Return (X, Y) of the center of cell containing provided text 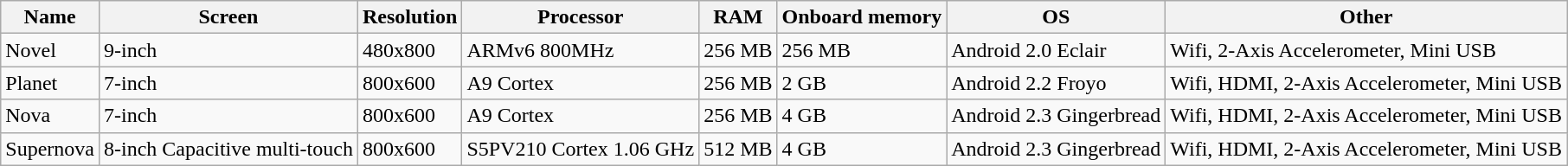
Wifi, 2-Axis Accelerometer, Mini USB (1366, 50)
Other (1366, 17)
Processor (581, 17)
Android 2.0 Eclair (1056, 50)
ARMv6 800MHz (581, 50)
Screen (228, 17)
Novel (50, 50)
OS (1056, 17)
512 MB (738, 149)
9-inch (228, 50)
2 GB (862, 83)
Supernova (50, 149)
RAM (738, 17)
Resolution (409, 17)
Planet (50, 83)
480x800 (409, 50)
S5PV210 Cortex 1.06 GHz (581, 149)
8-inch Capacitive multi-touch (228, 149)
Onboard memory (862, 17)
Android 2.2 Froyo (1056, 83)
Nova (50, 116)
Name (50, 17)
